Identify which cell holds the provided text, then report its [X, Y] central coordinate. 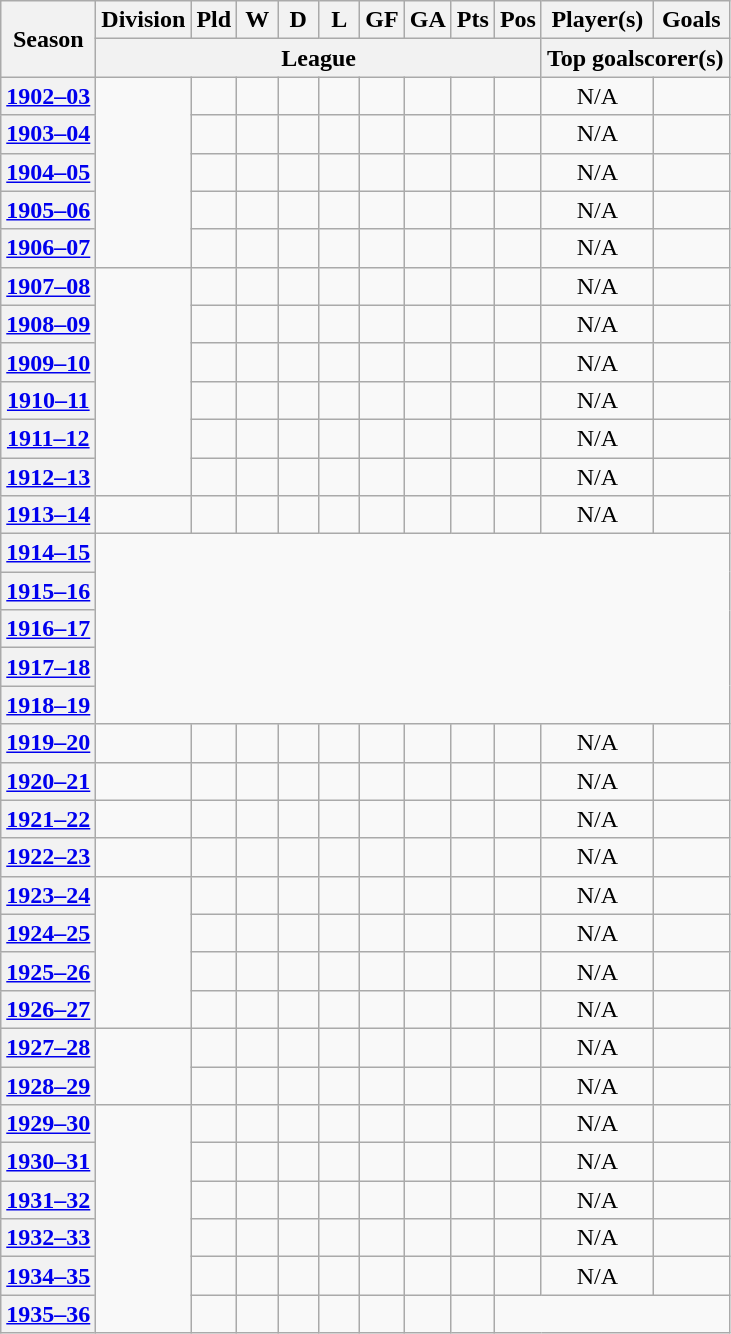
1904–05 [48, 172]
GA [428, 20]
1927–28 [48, 1047]
1928–29 [48, 1085]
1929–30 [48, 1124]
1931–32 [48, 1200]
1909–10 [48, 362]
1922–23 [48, 857]
1908–09 [48, 324]
1917–18 [48, 667]
1924–25 [48, 933]
1915–16 [48, 591]
1930–31 [48, 1162]
1919–20 [48, 743]
1912–13 [48, 477]
Top goalscorer(s) [635, 58]
1903–04 [48, 134]
Player(s) [597, 20]
1916–17 [48, 629]
1932–33 [48, 1238]
1910–11 [48, 400]
1935–36 [48, 1314]
Season [48, 39]
Pts [472, 20]
1906–07 [48, 248]
1925–26 [48, 971]
Goals [691, 20]
1913–14 [48, 515]
1926–27 [48, 1009]
1918–19 [48, 705]
1907–08 [48, 286]
League [319, 58]
1934–35 [48, 1276]
1923–24 [48, 895]
1920–21 [48, 781]
Pld [214, 20]
D [298, 20]
1914–15 [48, 553]
Division [144, 20]
1902–03 [48, 96]
1911–12 [48, 438]
1921–22 [48, 819]
GF [382, 20]
Pos [518, 20]
L [340, 20]
1905–06 [48, 210]
W [258, 20]
